Detect which cell encompasses the target text, then output its [x, y] center coordinate. 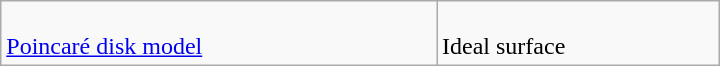
Ideal surface [578, 34]
Poincaré disk model [219, 34]
